Capture the cell that displays the provided text and extract its (x, y) central coordinate. 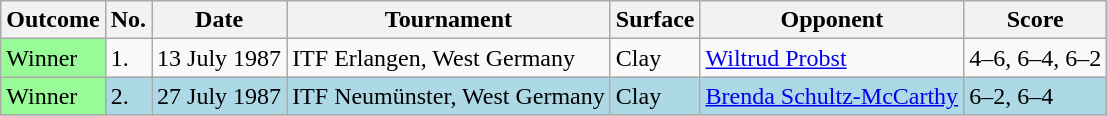
6–2, 6–4 (1036, 96)
Outcome (53, 20)
Score (1036, 20)
Surface (655, 20)
Tournament (449, 20)
1. (128, 58)
4–6, 6–4, 6–2 (1036, 58)
Brenda Schultz-McCarthy (832, 96)
ITF Erlangen, West Germany (449, 58)
Wiltrud Probst (832, 58)
Opponent (832, 20)
No. (128, 20)
2. (128, 96)
ITF Neumünster, West Germany (449, 96)
27 July 1987 (220, 96)
13 July 1987 (220, 58)
Date (220, 20)
